For the text-containing cell, return its midpoint in [x, y] coordinate format. 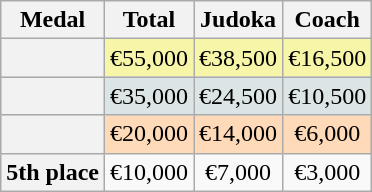
€7,000 [238, 172]
€20,000 [148, 134]
€35,000 [148, 96]
Coach [328, 20]
Judoka [238, 20]
€55,000 [148, 58]
€10,000 [148, 172]
Medal [53, 20]
€10,500 [328, 96]
€14,000 [238, 134]
€6,000 [328, 134]
Total [148, 20]
€24,500 [238, 96]
€16,500 [328, 58]
€3,000 [328, 172]
5th place [53, 172]
€38,500 [238, 58]
